Return the (X, Y) coordinate for the center point of the cell that contains the specified text.  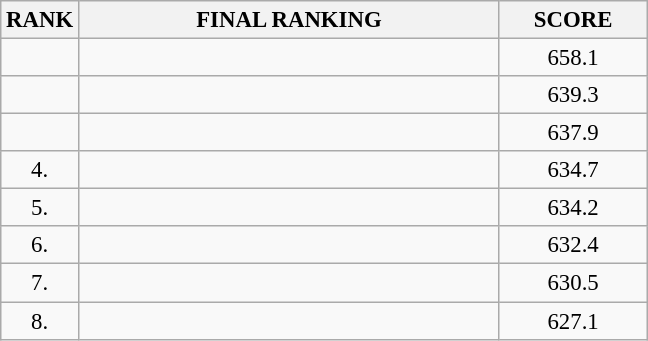
627.1 (572, 321)
634.2 (572, 208)
8. (40, 321)
6. (40, 245)
5. (40, 208)
634.7 (572, 170)
RANK (40, 20)
658.1 (572, 58)
7. (40, 283)
630.5 (572, 283)
FINAL RANKING (288, 20)
SCORE (572, 20)
4. (40, 170)
639.3 (572, 95)
632.4 (572, 245)
637.9 (572, 133)
